Provide the [X, Y] coordinate of the cell's center where the given text is located.  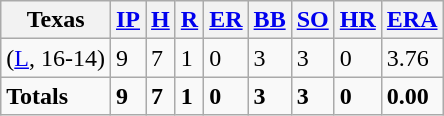
ER [226, 20]
0.00 [412, 96]
3.76 [412, 58]
(L, 16-14) [56, 58]
ERA [412, 20]
Texas [56, 20]
SO [312, 20]
BB [270, 20]
IP [128, 20]
R [189, 20]
H [161, 20]
Totals [56, 96]
HR [358, 20]
